For the text-containing cell, return its midpoint in [X, Y] coordinate format. 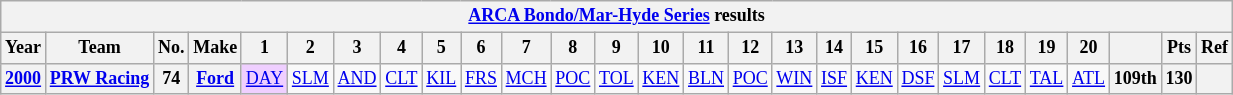
2000 [24, 78]
14 [834, 48]
5 [442, 48]
Pts [1179, 48]
Ford [216, 78]
130 [1179, 78]
20 [1089, 48]
PRW Racing [99, 78]
Year [24, 48]
TAL [1046, 78]
109th [1135, 78]
Make [216, 48]
8 [573, 48]
11 [706, 48]
12 [750, 48]
3 [357, 48]
7 [526, 48]
DSF [918, 78]
4 [402, 48]
10 [661, 48]
18 [1004, 48]
MCH [526, 78]
16 [918, 48]
No. [172, 48]
17 [962, 48]
TOL [616, 78]
FRS [482, 78]
ARCA Bondo/Mar-Hyde Series results [617, 16]
13 [794, 48]
6 [482, 48]
WIN [794, 78]
ISF [834, 78]
AND [357, 78]
9 [616, 48]
KIL [442, 78]
74 [172, 78]
BLN [706, 78]
Ref [1215, 48]
15 [874, 48]
Team [99, 48]
19 [1046, 48]
1 [264, 48]
DAY [264, 78]
2 [311, 48]
ATL [1089, 78]
